Capture the cell that displays the provided text and extract its [x, y] central coordinate. 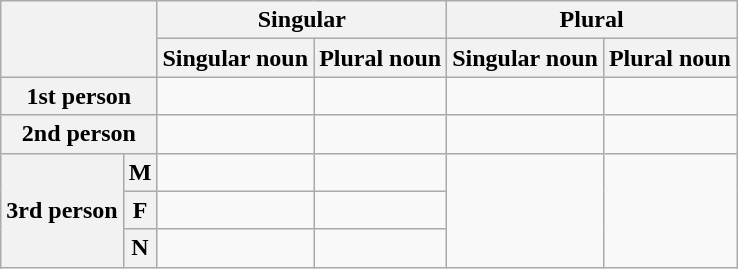
M [140, 172]
3rd person [62, 210]
Singular [302, 20]
2nd person [79, 134]
Plural [592, 20]
N [140, 248]
1st person [79, 96]
F [140, 210]
